Scan for the cell matching the given text and deliver its [X, Y] coordinate at center. 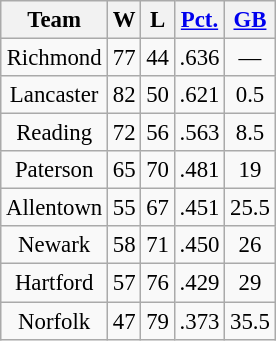
Lancaster [54, 95]
25.5 [250, 208]
19 [250, 170]
65 [124, 170]
44 [158, 58]
76 [158, 283]
.451 [199, 208]
L [158, 20]
79 [158, 321]
.450 [199, 245]
Richmond [54, 58]
Norfolk [54, 321]
70 [158, 170]
.481 [199, 170]
72 [124, 133]
50 [158, 95]
71 [158, 245]
.636 [199, 58]
Newark [54, 245]
8.5 [250, 133]
.621 [199, 95]
47 [124, 321]
57 [124, 283]
W [124, 20]
Reading [54, 133]
Pct. [199, 20]
GB [250, 20]
55 [124, 208]
67 [158, 208]
26 [250, 245]
56 [158, 133]
58 [124, 245]
— [250, 58]
77 [124, 58]
Paterson [54, 170]
29 [250, 283]
35.5 [250, 321]
.563 [199, 133]
82 [124, 95]
.373 [199, 321]
Allentown [54, 208]
0.5 [250, 95]
Team [54, 20]
.429 [199, 283]
Hartford [54, 283]
